Extract the (x, y) coordinate from the center of the cell holding the provided text.  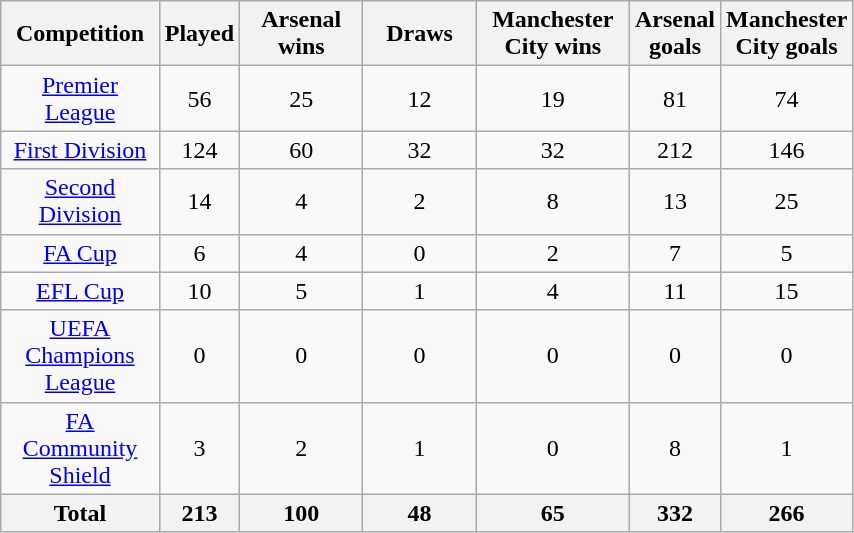
EFL Cup (80, 291)
81 (674, 98)
Played (199, 34)
212 (674, 150)
FA Community Shield (80, 448)
Manchester City goals (787, 34)
Arsenal wins (302, 34)
332 (674, 513)
124 (199, 150)
19 (552, 98)
48 (420, 513)
3 (199, 448)
6 (199, 253)
Arsenal goals (674, 34)
15 (787, 291)
100 (302, 513)
Total (80, 513)
12 (420, 98)
60 (302, 150)
74 (787, 98)
Premier League (80, 98)
10 (199, 291)
213 (199, 513)
266 (787, 513)
14 (199, 202)
56 (199, 98)
Competition (80, 34)
Second Division (80, 202)
11 (674, 291)
First Division (80, 150)
Draws (420, 34)
7 (674, 253)
65 (552, 513)
146 (787, 150)
UEFA Champions League (80, 356)
Manchester City wins (552, 34)
FA Cup (80, 253)
13 (674, 202)
